From the cell containing the given text, extract its center point as (x, y) coordinate. 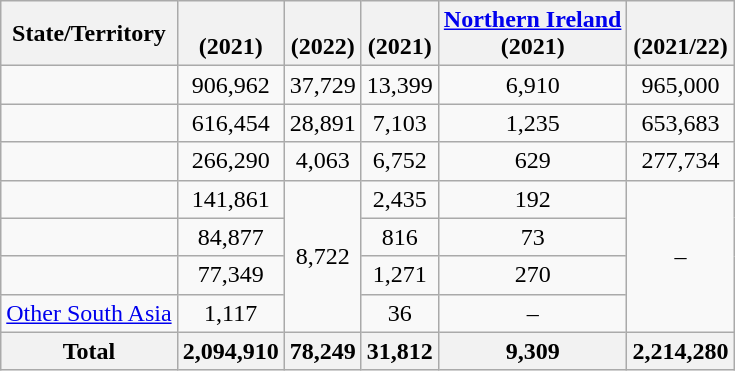
1,235 (532, 123)
2,435 (400, 199)
192 (532, 199)
9,309 (532, 351)
629 (532, 161)
7,103 (400, 123)
2,094,910 (230, 351)
31,812 (400, 351)
28,891 (322, 123)
(2022) (322, 34)
653,683 (680, 123)
State/Territory (89, 34)
6,752 (400, 161)
141,861 (230, 199)
4,063 (322, 161)
1,271 (400, 275)
77,349 (230, 275)
616,454 (230, 123)
816 (400, 237)
Total (89, 351)
270 (532, 275)
37,729 (322, 85)
36 (400, 313)
Northern Ireland (2021) (532, 34)
965,000 (680, 85)
(2021/22) (680, 34)
84,877 (230, 237)
1,117 (230, 313)
277,734 (680, 161)
2,214,280 (680, 351)
13,399 (400, 85)
78,249 (322, 351)
266,290 (230, 161)
73 (532, 237)
906,962 (230, 85)
Other South Asia (89, 313)
8,722 (322, 256)
6,910 (532, 85)
